Search for the cell housing the specified text and yield its [x, y] center coordinate. 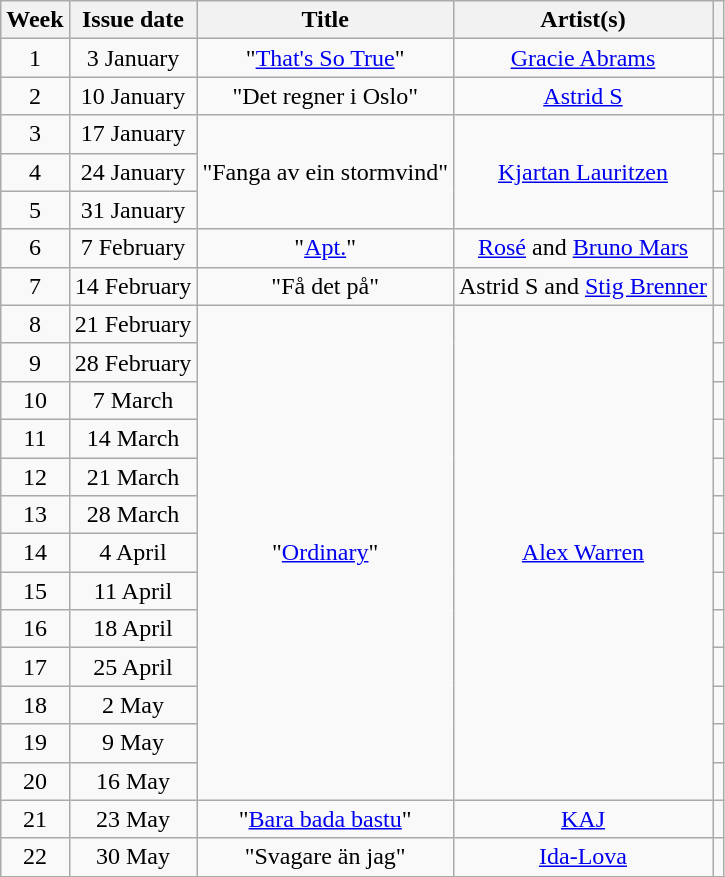
9 [35, 362]
30 May [133, 857]
"Det regner i Oslo" [326, 96]
18 April [133, 629]
23 May [133, 819]
21 March [133, 477]
17 January [133, 134]
KAJ [582, 819]
28 February [133, 362]
4 [35, 172]
14 March [133, 438]
31 January [133, 210]
7 March [133, 400]
1 [35, 58]
"Få det på" [326, 286]
5 [35, 210]
4 April [133, 553]
Title [326, 20]
6 [35, 248]
"Svagare än jag" [326, 857]
Rosé and Bruno Mars [582, 248]
18 [35, 705]
Week [35, 20]
12 [35, 477]
14 [35, 553]
8 [35, 324]
15 [35, 591]
17 [35, 667]
21 [35, 819]
Astrid S and Stig Brenner [582, 286]
"Bara bada bastu" [326, 819]
Gracie Abrams [582, 58]
10 [35, 400]
Artist(s) [582, 20]
Alex Warren [582, 552]
16 May [133, 781]
2 [35, 96]
21 February [133, 324]
2 May [133, 705]
14 February [133, 286]
20 [35, 781]
3 January [133, 58]
28 March [133, 515]
7 February [133, 248]
Kjartan Lauritzen [582, 172]
7 [35, 286]
Ida-Lova [582, 857]
3 [35, 134]
24 January [133, 172]
"That's So True" [326, 58]
10 January [133, 96]
Issue date [133, 20]
13 [35, 515]
19 [35, 743]
Astrid S [582, 96]
11 [35, 438]
"Apt." [326, 248]
9 May [133, 743]
"Ordinary" [326, 552]
25 April [133, 667]
16 [35, 629]
22 [35, 857]
11 April [133, 591]
"Fanga av ein stormvind" [326, 172]
